Extract the [X, Y] coordinate from the center of the cell holding the provided text.  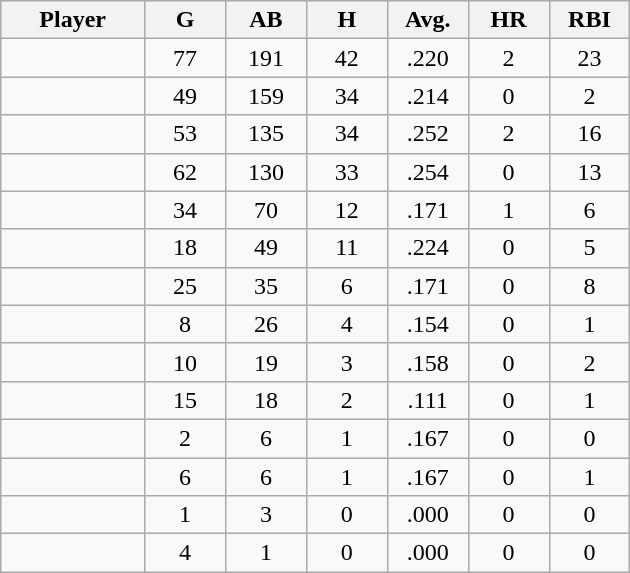
10 [186, 362]
135 [266, 134]
15 [186, 400]
.154 [428, 324]
AB [266, 20]
23 [590, 58]
.252 [428, 134]
19 [266, 362]
.158 [428, 362]
5 [590, 248]
Avg. [428, 20]
12 [346, 210]
RBI [590, 20]
HR [508, 20]
13 [590, 172]
62 [186, 172]
.220 [428, 58]
42 [346, 58]
.224 [428, 248]
26 [266, 324]
53 [186, 134]
.214 [428, 96]
.111 [428, 400]
70 [266, 210]
16 [590, 134]
130 [266, 172]
11 [346, 248]
G [186, 20]
H [346, 20]
159 [266, 96]
191 [266, 58]
.254 [428, 172]
35 [266, 286]
25 [186, 286]
Player [73, 20]
33 [346, 172]
77 [186, 58]
